For the text-containing cell, return its midpoint in (x, y) coordinate format. 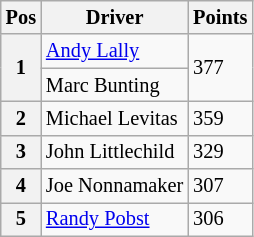
1 (21, 68)
306 (220, 219)
4 (21, 186)
Randy Pobst (114, 219)
329 (220, 152)
Andy Lally (114, 51)
Points (220, 17)
377 (220, 68)
3 (21, 152)
Marc Bunting (114, 85)
Michael Levitas (114, 118)
Pos (21, 17)
Joe Nonnamaker (114, 186)
Driver (114, 17)
359 (220, 118)
John Littlechild (114, 152)
2 (21, 118)
307 (220, 186)
5 (21, 219)
